Return [X, Y] of the center of cell containing provided text 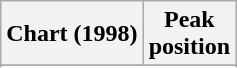
Peakposition [189, 34]
Chart (1998) [72, 34]
